Extract the [x, y] coordinate from the center of the cell holding the provided text.  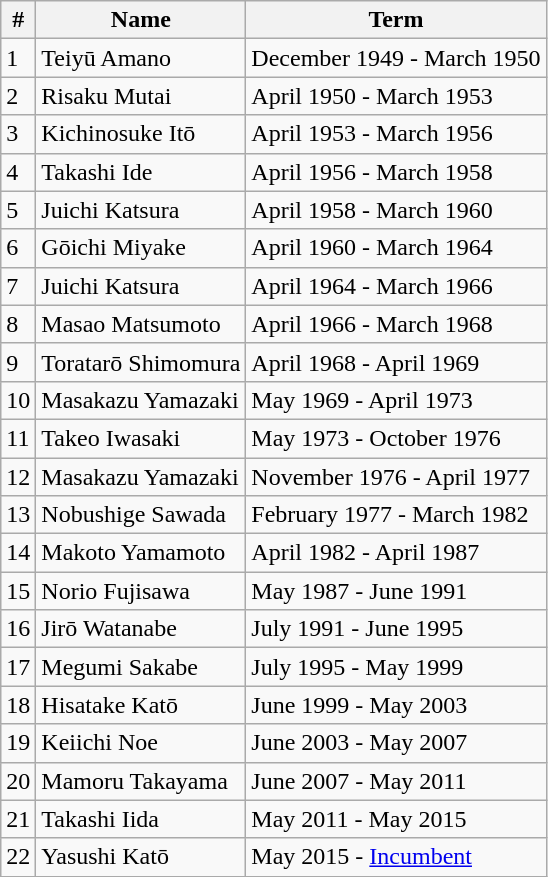
April 1968 - April 1969 [396, 362]
16 [18, 629]
Nobushige Sawada [141, 515]
Norio Fujisawa [141, 591]
February 1977 - March 1982 [396, 515]
1 [18, 58]
13 [18, 515]
Gōichi Miyake [141, 248]
15 [18, 591]
June 2007 - May 2011 [396, 781]
Name [141, 20]
Term [396, 20]
April 1958 - March 1960 [396, 210]
April 1953 - March 1956 [396, 134]
June 1999 - May 2003 [396, 705]
Yasushi Katō [141, 857]
11 [18, 438]
18 [18, 705]
19 [18, 743]
Toratarō Shimomura [141, 362]
Megumi Sakabe [141, 667]
April 1966 - March 1968 [396, 324]
7 [18, 286]
21 [18, 819]
June 2003 - May 2007 [396, 743]
May 1969 - April 1973 [396, 400]
Masao Matsumoto [141, 324]
April 1950 - March 1953 [396, 96]
April 1982 - April 1987 [396, 553]
April 1960 - March 1964 [396, 248]
December 1949 - March 1950 [396, 58]
Keiichi Noe [141, 743]
4 [18, 172]
12 [18, 477]
April 1956 - March 1958 [396, 172]
10 [18, 400]
3 [18, 134]
22 [18, 857]
Hisatake Katō [141, 705]
14 [18, 553]
July 1995 - May 1999 [396, 667]
Takeo Iwasaki [141, 438]
May 1973 - October 1976 [396, 438]
9 [18, 362]
Risaku Mutai [141, 96]
April 1964 - March 1966 [396, 286]
5 [18, 210]
Makoto Yamamoto [141, 553]
Teiyū Amano [141, 58]
6 [18, 248]
May 1987 - June 1991 [396, 591]
May 2011 - May 2015 [396, 819]
November 1976 - April 1977 [396, 477]
17 [18, 667]
Takashi Iida [141, 819]
May 2015 - Incumbent [396, 857]
July 1991 - June 1995 [396, 629]
2 [18, 96]
20 [18, 781]
Mamoru Takayama [141, 781]
Takashi Ide [141, 172]
# [18, 20]
8 [18, 324]
Jirō Watanabe [141, 629]
Kichinosuke Itō [141, 134]
